Return the (x, y) coordinate for the center point of the cell that contains the specified text.  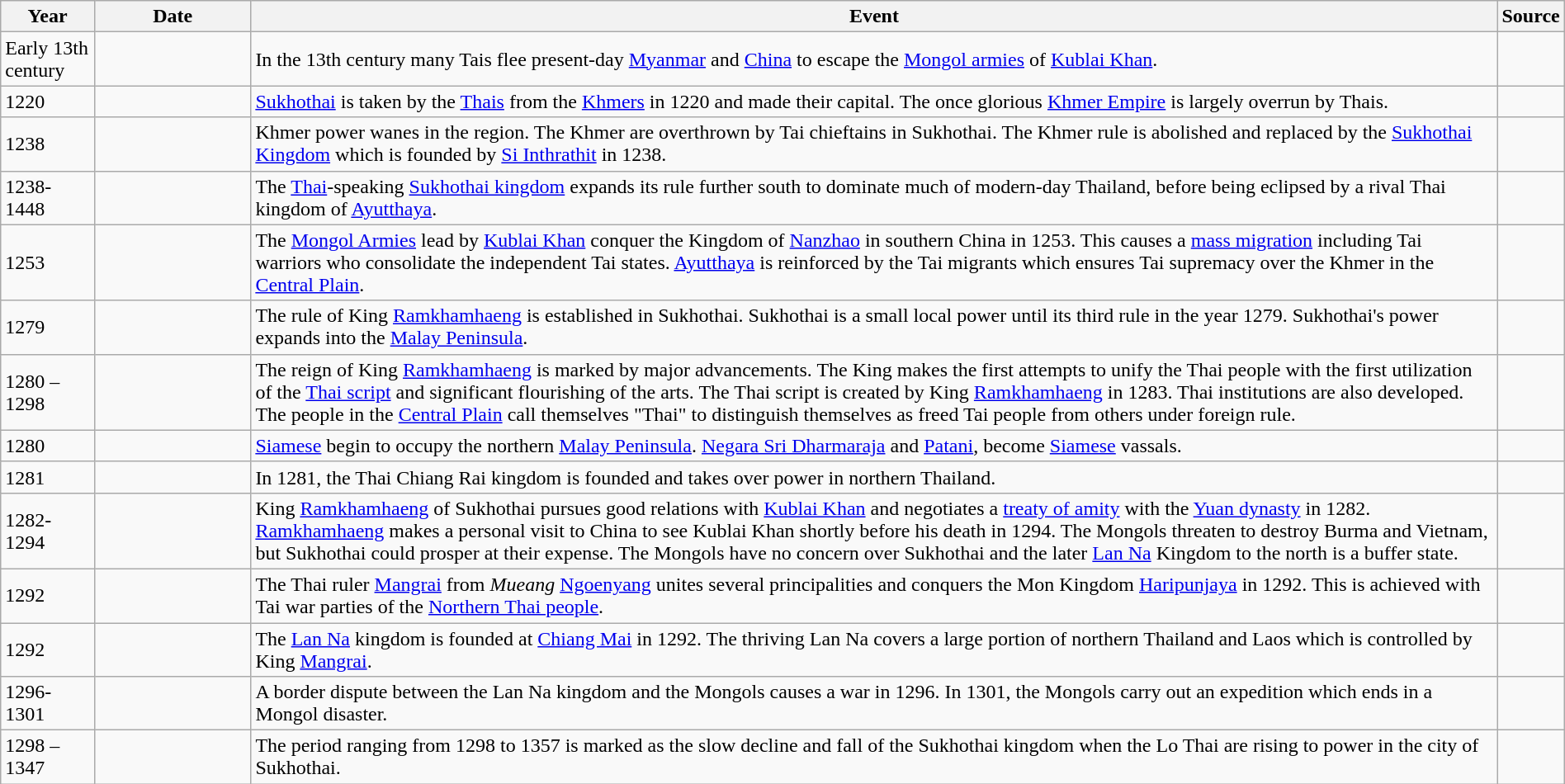
In the 13th century many Tais flee present-day Myanmar and China to escape the Mongol armies of Kublai Khan. (874, 59)
Source (1530, 17)
1253 (48, 262)
Sukhothai is taken by the Thais from the Khmers in 1220 and made their capital. The once glorious Khmer Empire is largely overrun by Thais. (874, 102)
Year (48, 17)
In 1281, the Thai Chiang Rai kingdom is founded and takes over power in northern Thailand. (874, 477)
Siamese begin to occupy the northern Malay Peninsula. Negara Sri Dharmaraja and Patani, become Siamese vassals. (874, 446)
1282-1294 (48, 531)
Event (874, 17)
1281 (48, 477)
1296-1301 (48, 703)
1238 (48, 144)
1279 (48, 327)
1280 – 1298 (48, 392)
1220 (48, 102)
1280 (48, 446)
Date (172, 17)
1298 – 1347 (48, 758)
1238-1448 (48, 198)
Early 13th century (48, 59)
